Search for the cell housing the specified text and yield its (x, y) center coordinate. 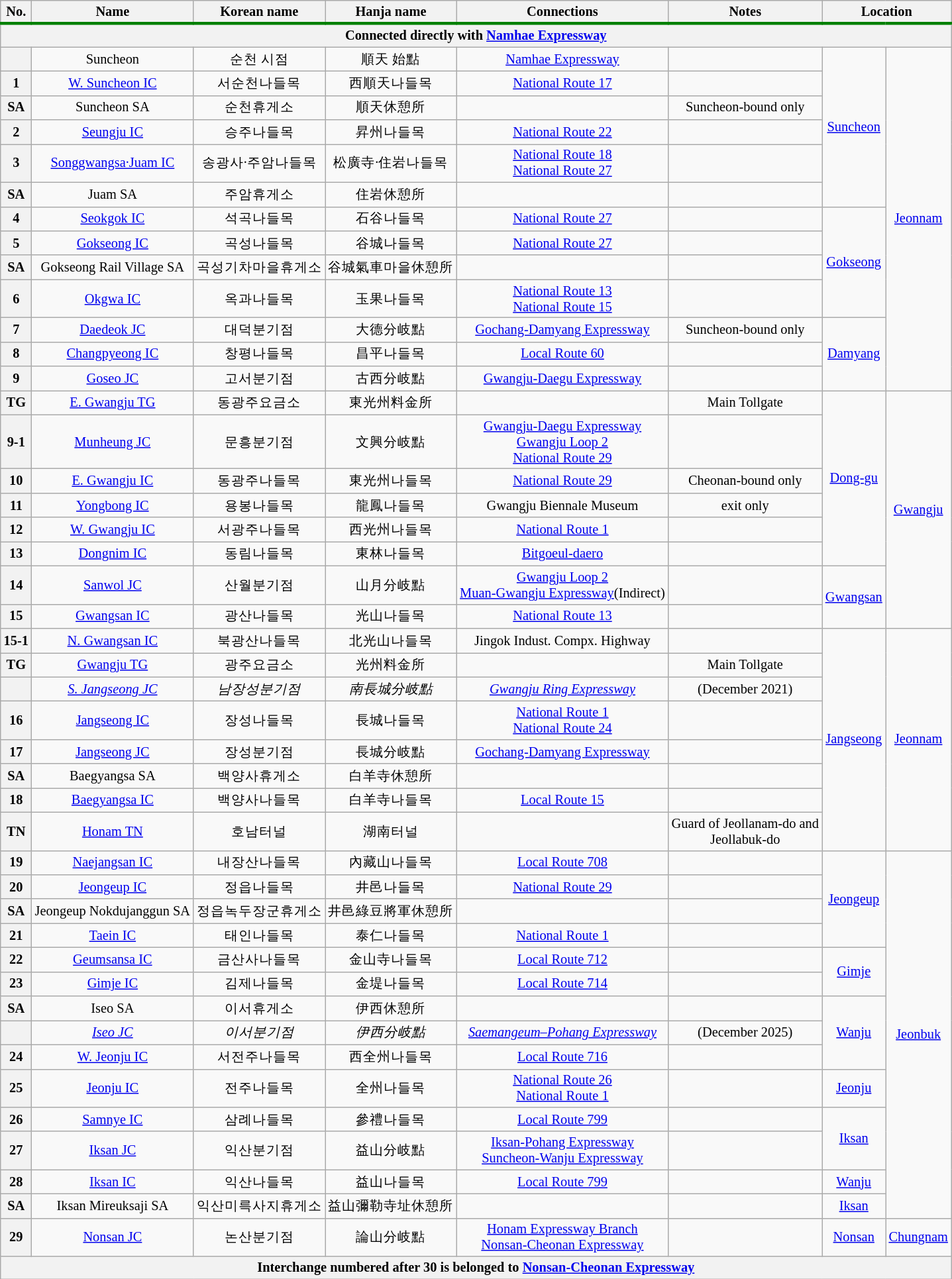
井邑나들목 (391, 886)
Songgwangsa·Juam IC (113, 163)
Gimje (854, 971)
10 (16, 481)
16 (16, 720)
Juam SA (113, 195)
장성분기점 (260, 751)
No. (16, 12)
Iseo SA (113, 1008)
白羊寺나들목 (391, 800)
Honam Expressway BranchNonsan-Cheonan Expressway (562, 1237)
伊西分岐點 (391, 1032)
대덕분기점 (260, 330)
8 (16, 354)
Gwangju Ring Expressway (562, 689)
西順天나들목 (391, 83)
백양사휴게소 (260, 776)
28 (16, 1182)
Guard of Jeollanam-do andJeollabuk-do (745, 831)
玉果나들목 (391, 299)
Baegyangsa SA (113, 776)
이서휴게소 (260, 1008)
순천휴게소 (260, 107)
전주나들목 (260, 1088)
Munheung JC (113, 442)
Iksan IC (113, 1182)
내장산나들목 (260, 862)
동광주요금소 (260, 403)
Gokseong IC (113, 242)
金堤나들목 (391, 984)
Nonsan (854, 1237)
Local Route 716 (562, 1057)
Okgwa IC (113, 299)
Daedeok JC (113, 330)
National Route 13 National Route 15 (562, 299)
Changpyeong IC (113, 354)
익산미륵사지휴게소 (260, 1205)
19 (16, 862)
석곡나들목 (260, 219)
National Route 18 National Route 27 (562, 163)
Gimje IC (113, 984)
Gwangju-Daegu Expressway (562, 379)
Jangseong JC (113, 751)
Suncheon SA (113, 107)
Interchange numbered after 30 is belonged to Nonsan-Cheonan Expressway (476, 1268)
광산나들목 (260, 616)
松廣寺·住岩나들목 (391, 163)
東光州料金所 (391, 403)
Connections (562, 12)
N. Gwangsan IC (113, 640)
Hanja name (391, 12)
20 (16, 886)
송광사·주암나들목 (260, 163)
順天 始點 (391, 60)
National Route 13 (562, 616)
National Route 22 (562, 132)
동림나들목 (260, 554)
(December 2025) (745, 1032)
9 (16, 379)
S. Jangseong JC (113, 689)
29 (16, 1237)
Iksan-Pohang Expressway Suncheon-Wanju Expressway (562, 1151)
논산분기점 (260, 1237)
익산나들목 (260, 1182)
W. Jeonju IC (113, 1057)
Gwangju Biennale Museum (562, 505)
Nonsan JC (113, 1237)
南長城分岐點 (391, 689)
Gwangju TG (113, 665)
Seokgok IC (113, 219)
TN (16, 831)
곡성나들목 (260, 242)
Damyang (854, 354)
정읍녹두장군휴게소 (260, 911)
Samnye IC (113, 1119)
21 (16, 935)
全州나들목 (391, 1088)
23 (16, 984)
益山分岐點 (391, 1151)
27 (16, 1151)
금산사나들목 (260, 959)
Local Route 15 (562, 800)
Name (113, 12)
古西分岐點 (391, 379)
22 (16, 959)
3 (16, 163)
Bitgoeul-daero (562, 554)
Honam TN (113, 831)
Local Route 60 (562, 354)
고서분기점 (260, 379)
Seungju IC (113, 132)
Jeongeup (854, 899)
Jeonju (854, 1088)
Sanwol JC (113, 585)
谷城나들목 (391, 242)
Jeonju IC (113, 1088)
창평나들목 (260, 354)
東光州나들목 (391, 481)
長城分岐點 (391, 751)
13 (16, 554)
문흥분기점 (260, 442)
exit only (745, 505)
Goseo JC (113, 379)
이서분기점 (260, 1032)
光山나들목 (391, 616)
태인나들목 (260, 935)
參禮나들목 (391, 1119)
Namhae Expressway (562, 60)
Gwangju (918, 509)
益山彌勒寺址休憩所 (391, 1205)
National Route 17 (562, 83)
National Route 26 National Route 1 (562, 1088)
E. Gwangju TG (113, 403)
東林나들목 (391, 554)
서순천나들목 (260, 83)
7 (16, 330)
Gokseong (854, 262)
김제나들목 (260, 984)
6 (16, 299)
光州料金所 (391, 665)
24 (16, 1057)
Dong-gu (854, 478)
용봉나들목 (260, 505)
서전주나들목 (260, 1057)
Baegyangsa IC (113, 800)
昌平나들목 (391, 354)
11 (16, 505)
龍鳳나들목 (391, 505)
Jeongeup IC (113, 886)
2 (16, 132)
金山寺나들목 (391, 959)
5 (16, 242)
동광주나들목 (260, 481)
Local Route 712 (562, 959)
Gwangju Loop 2 Muan-Gwangju Expressway(Indirect) (562, 585)
Yongbong IC (113, 505)
익산분기점 (260, 1151)
옥과나들목 (260, 299)
Iseo JC (113, 1032)
26 (16, 1119)
Taein IC (113, 935)
북광산나들목 (260, 640)
4 (16, 219)
住岩休憩所 (391, 195)
井邑綠豆將軍休憩所 (391, 911)
곡성기차마을휴게소 (260, 268)
17 (16, 751)
Gwangju-Daegu Expressway Gwangju Loop 2 National Route 29 (562, 442)
주암휴게소 (260, 195)
광주요금소 (260, 665)
25 (16, 1088)
昇州나들목 (391, 132)
石谷나들목 (391, 219)
泰仁나들목 (391, 935)
西光州나들목 (391, 530)
15-1 (16, 640)
順天休憩所 (391, 107)
北光山나들목 (391, 640)
論山分岐點 (391, 1237)
정읍나들목 (260, 886)
益山나들목 (391, 1182)
Jeongeup Nokdujanggun SA (113, 911)
Gokseong Rail Village SA (113, 268)
Saemangeum–Pohang Expressway (562, 1032)
W. Suncheon IC (113, 83)
大德分岐點 (391, 330)
文興分岐點 (391, 442)
Cheonan-bound only (745, 481)
순천 시점 (260, 60)
Jeonbuk (918, 1035)
Local Route 714 (562, 984)
W. Gwangju IC (113, 530)
Geumsansa IC (113, 959)
伊西休憩所 (391, 1008)
장성나들목 (260, 720)
National Route 1 National Route 24 (562, 720)
Naejangsan IC (113, 862)
谷城氣車마을休憩所 (391, 268)
西全州나들목 (391, 1057)
E. Gwangju IC (113, 481)
白羊寺休憩所 (391, 776)
18 (16, 800)
15 (16, 616)
Iksan Mireuksaji SA (113, 1205)
서광주나들목 (260, 530)
산월분기점 (260, 585)
승주나들목 (260, 132)
Korean name (260, 12)
1 (16, 83)
9-1 (16, 442)
Gwangsan (854, 597)
Iksan JC (113, 1151)
호남터널 (260, 831)
백양사나들목 (260, 800)
Notes (745, 12)
14 (16, 585)
Jangseong IC (113, 720)
Gwangsan IC (113, 616)
內藏山나들목 (391, 862)
Dongnim IC (113, 554)
長城나들목 (391, 720)
Jingok Indust. Compx. Highway (562, 640)
山月分岐點 (391, 585)
Location (886, 12)
12 (16, 530)
湖南터널 (391, 831)
(December 2021) (745, 689)
Connected directly with Namhae Expressway (476, 36)
Chungnam (918, 1237)
Jangseong (854, 739)
Local Route 708 (562, 862)
남장성분기점 (260, 689)
삼례나들목 (260, 1119)
